Detect which cell encompasses the target text, then output its (X, Y) center coordinate. 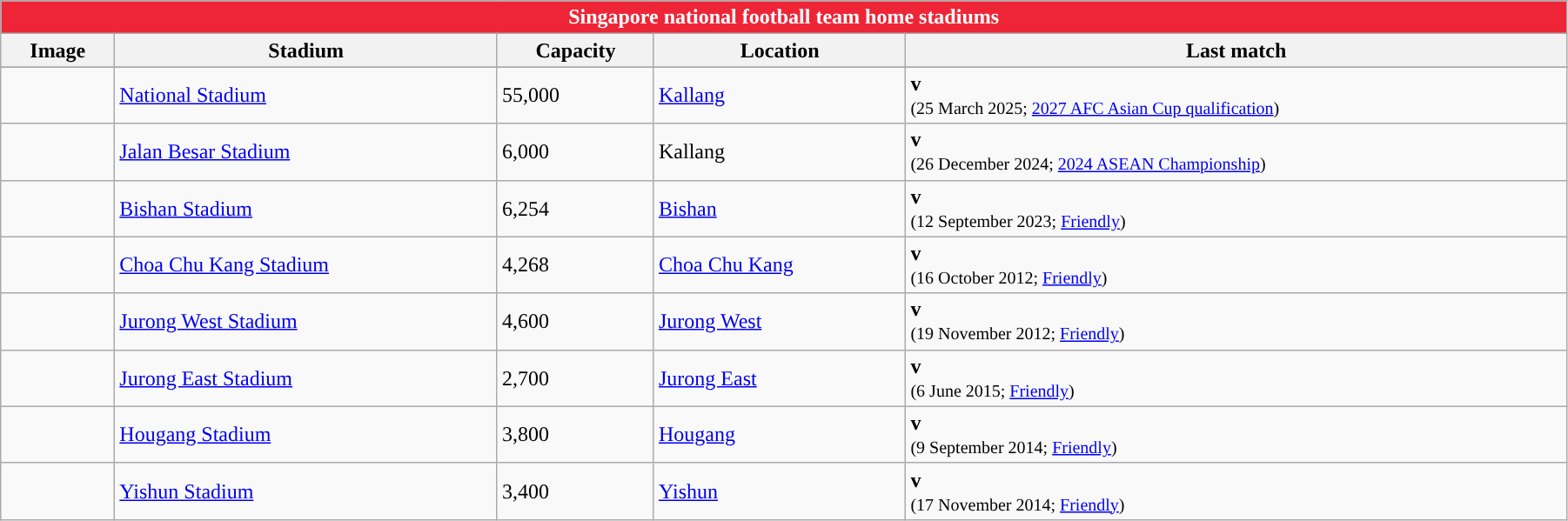
v (16 October 2012; Friendly) (1236, 264)
6,000 (575, 151)
Jurong West Stadium (306, 322)
Jurong West (780, 322)
v (26 December 2024; 2024 ASEAN Championship) (1236, 151)
v (9 September 2014; Friendly) (1236, 435)
Yishun (780, 491)
National Stadium (306, 96)
v (6 June 2015; Friendly) (1236, 377)
v (19 November 2012; Friendly) (1236, 322)
Choa Chu Kang (780, 264)
2,700 (575, 377)
55,000 (575, 96)
Choa Chu Kang Stadium (306, 264)
Hougang Stadium (306, 435)
Bishan Stadium (306, 209)
Bishan (780, 209)
Image (57, 50)
Singapore national football team home stadiums (784, 17)
Location (780, 50)
Jurong East Stadium (306, 377)
3,400 (575, 491)
v (25 March 2025; 2027 AFC Asian Cup qualification) (1236, 96)
Jalan Besar Stadium (306, 151)
3,800 (575, 435)
6,254 (575, 209)
Hougang (780, 435)
Capacity (575, 50)
v (12 September 2023; Friendly) (1236, 209)
Yishun Stadium (306, 491)
Last match (1236, 50)
Jurong East (780, 377)
v (17 November 2014; Friendly) (1236, 491)
Stadium (306, 50)
4,600 (575, 322)
4,268 (575, 264)
